Provide the (x, y) coordinate of the cell's center where the given text is located.  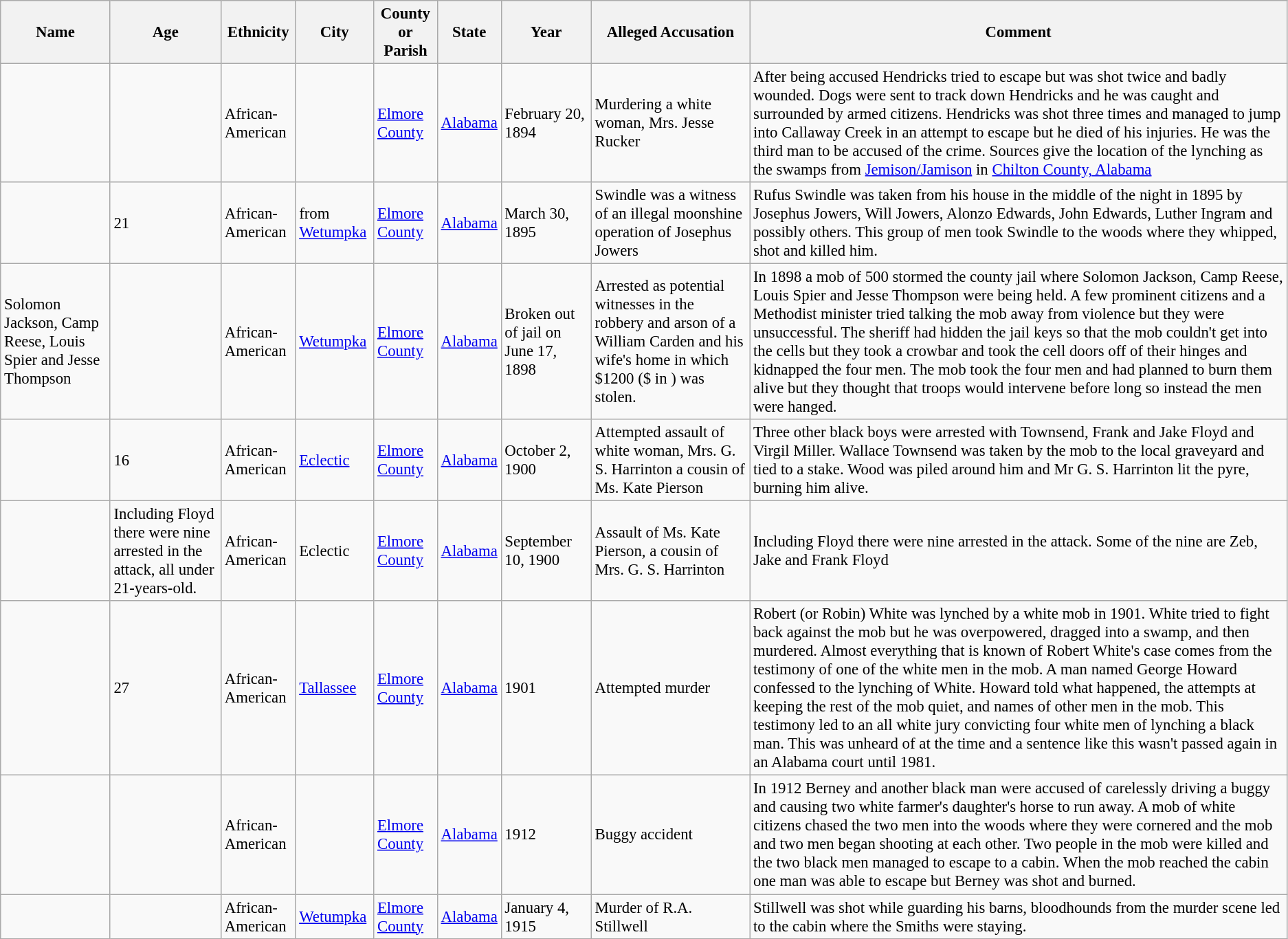
Arrested as potential witnesses in the robbery and arson of a William Carden and his wife's home in which $1200 ($ in ) was stolen. (671, 342)
16 (165, 461)
Comment (1019, 32)
21 (165, 223)
March 30, 1895 (546, 223)
Swindle was a witness of an illegal moonshine operation of Josephus Jowers (671, 223)
State (469, 32)
Assault of Ms. Kate Pierson, a cousin of Mrs. G. S. Harrinton (671, 551)
Tallassee (335, 688)
Year (546, 32)
County or Parish (406, 32)
Broken out of jail on June 17, 1898 (546, 342)
Buggy accident (671, 835)
from Wetumpka (335, 223)
Including Floyd there were nine arrested in the attack. Some of the nine are Zeb, Jake and Frank Floyd (1019, 551)
27 (165, 688)
October 2, 1900 (546, 461)
1912 (546, 835)
Including Floyd there were nine arrested in the attack, all under 21-years-old. (165, 551)
Solomon Jackson, Camp Reese, Louis Spier and Jesse Thompson (55, 342)
Name (55, 32)
Ethnicity (258, 32)
1901 (546, 688)
Murdering a white woman, Mrs. Jesse Rucker (671, 124)
Attempted assault of white woman, Mrs. G. S. Harrinton a cousin of Ms. Kate Pierson (671, 461)
Murder of R.A. Stillwell (671, 917)
February 20, 1894 (546, 124)
City (335, 32)
September 10, 1900 (546, 551)
Alleged Accusation (671, 32)
Age (165, 32)
Stillwell was shot while guarding his barns, bloodhounds from the murder scene led to the cabin where the Smiths were staying. (1019, 917)
Attempted murder (671, 688)
January 4, 1915 (546, 917)
